Output the (x, y) coordinate of the center of the cell containing the given text.  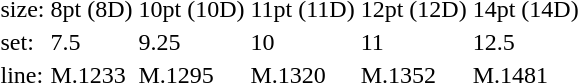
7.5 (92, 42)
10 (302, 42)
9.25 (192, 42)
11 (414, 42)
